Locate the cell with the specified text and output its [X, Y] center coordinate. 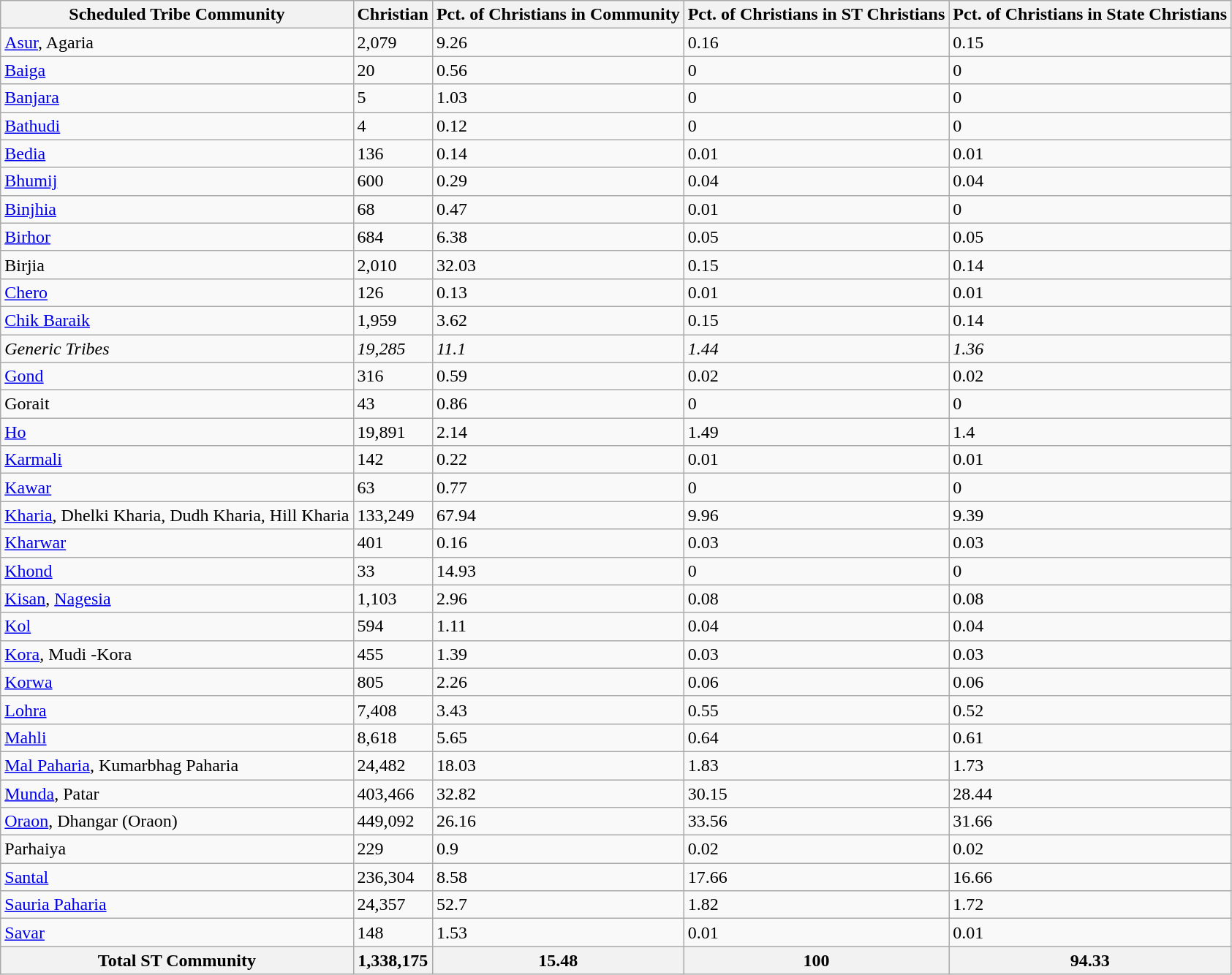
30.15 [816, 793]
1,103 [393, 599]
2.26 [558, 682]
8,618 [393, 737]
0.56 [558, 70]
18.03 [558, 765]
805 [393, 682]
Lohra [177, 710]
7,408 [393, 710]
Bhumij [177, 181]
455 [393, 654]
Mahli [177, 737]
20 [393, 70]
5 [393, 98]
Korwa [177, 682]
2,010 [393, 265]
1.53 [558, 933]
1.11 [558, 626]
Kol [177, 626]
Asur, Agaria [177, 42]
5.65 [558, 737]
2.14 [558, 432]
0.52 [1090, 710]
Banjara [177, 98]
0.12 [558, 126]
0.47 [558, 209]
8.58 [558, 877]
Pct. of Christians in Community [558, 15]
Savar [177, 933]
684 [393, 237]
1.73 [1090, 765]
Kharwar [177, 543]
Generic Tribes [177, 349]
0.29 [558, 181]
Karmali [177, 460]
133,249 [393, 515]
6.38 [558, 237]
0.77 [558, 487]
Birjia [177, 265]
9.26 [558, 42]
Birhor [177, 237]
Santal [177, 877]
0.86 [558, 404]
Gond [177, 376]
1.83 [816, 765]
229 [393, 849]
Oraon, Dhangar (Oraon) [177, 822]
Chero [177, 292]
31.66 [1090, 822]
16.66 [1090, 877]
Total ST Community [177, 960]
15.48 [558, 960]
26.16 [558, 822]
Kisan, Nagesia [177, 599]
9.96 [816, 515]
Binjhia [177, 209]
Mal Paharia, Kumarbhag Paharia [177, 765]
1,959 [393, 320]
1.44 [816, 349]
0.55 [816, 710]
2,079 [393, 42]
24,357 [393, 905]
Baiga [177, 70]
126 [393, 292]
1.82 [816, 905]
32.03 [558, 265]
Kawar [177, 487]
Ho [177, 432]
43 [393, 404]
Christian [393, 15]
14.93 [558, 571]
1.36 [1090, 349]
148 [393, 933]
403,466 [393, 793]
0.22 [558, 460]
1.03 [558, 98]
600 [393, 181]
4 [393, 126]
100 [816, 960]
19,891 [393, 432]
Bedia [177, 153]
9.39 [1090, 515]
Sauria Paharia [177, 905]
1,338,175 [393, 960]
136 [393, 153]
0.9 [558, 849]
0.64 [816, 737]
1.72 [1090, 905]
33 [393, 571]
67.94 [558, 515]
316 [393, 376]
1.39 [558, 654]
52.7 [558, 905]
Pct. of Christians in ST Christians [816, 15]
0.59 [558, 376]
28.44 [1090, 793]
Bathudi [177, 126]
Kharia, Dhelki Kharia, Dudh Kharia, Hill Kharia [177, 515]
32.82 [558, 793]
3.62 [558, 320]
0.13 [558, 292]
449,092 [393, 822]
3.43 [558, 710]
19,285 [393, 349]
2.96 [558, 599]
1.49 [816, 432]
63 [393, 487]
142 [393, 460]
401 [393, 543]
Munda, Patar [177, 793]
11.1 [558, 349]
94.33 [1090, 960]
0.61 [1090, 737]
Pct. of Christians in State Christians [1090, 15]
1.4 [1090, 432]
594 [393, 626]
Chik Baraik [177, 320]
68 [393, 209]
Kora, Mudi -Kora [177, 654]
Parhaiya [177, 849]
17.66 [816, 877]
33.56 [816, 822]
Khond [177, 571]
24,482 [393, 765]
236,304 [393, 877]
Gorait [177, 404]
Scheduled Tribe Community [177, 15]
